Determine the (x, y) coordinate at the center of the cell enclosing the given text.  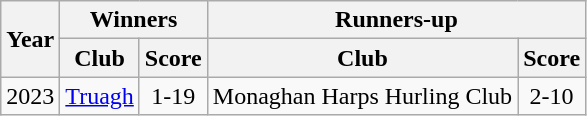
Year (30, 39)
1-19 (173, 96)
Runners-up (396, 20)
2-10 (552, 96)
Truagh (100, 96)
2023 (30, 96)
Winners (134, 20)
Monaghan Harps Hurling Club (362, 96)
